Output the [X, Y] coordinate of the center of the cell containing the given text.  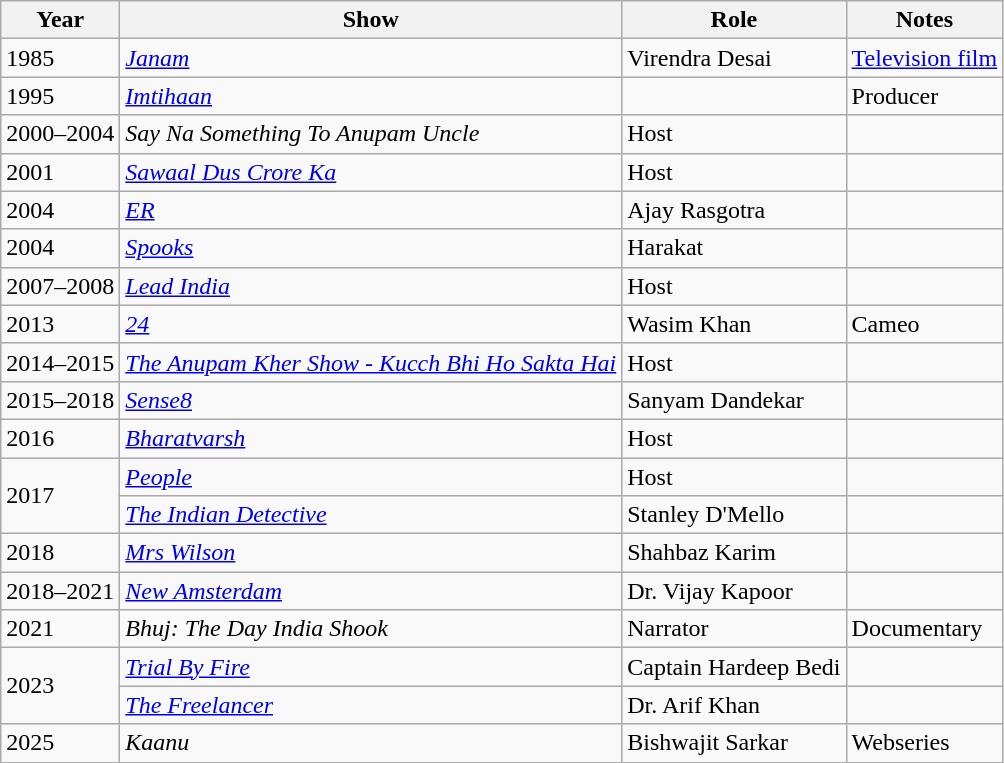
Bishwajit Sarkar [734, 743]
2000–2004 [60, 134]
2016 [60, 438]
Bharatvarsh [371, 438]
People [371, 477]
Lead India [371, 286]
2017 [60, 496]
The Freelancer [371, 705]
2025 [60, 743]
Virendra Desai [734, 58]
Documentary [924, 629]
Sense8 [371, 400]
2018 [60, 553]
The Anupam Kher Show - Kucch Bhi Ho Sakta Hai [371, 362]
Say Na Something To Anupam Uncle [371, 134]
2014–2015 [60, 362]
2015–2018 [60, 400]
Dr. Vijay Kapoor [734, 591]
Ajay Rasgotra [734, 210]
Janam [371, 58]
Role [734, 20]
Harakat [734, 248]
The Indian Detective [371, 515]
Notes [924, 20]
Webseries [924, 743]
Imtihaan [371, 96]
2007–2008 [60, 286]
Dr. Arif Khan [734, 705]
Sawaal Dus Crore Ka [371, 172]
Wasim Khan [734, 324]
2021 [60, 629]
Show [371, 20]
Cameo [924, 324]
Narrator [734, 629]
ER [371, 210]
2013 [60, 324]
2001 [60, 172]
Trial By Fire [371, 667]
Sanyam Dandekar [734, 400]
New Amsterdam [371, 591]
2023 [60, 686]
Year [60, 20]
1985 [60, 58]
Bhuj: The Day India Shook [371, 629]
Kaanu [371, 743]
1995 [60, 96]
24 [371, 324]
Spooks [371, 248]
2018–2021 [60, 591]
Shahbaz Karim [734, 553]
Television film [924, 58]
Mrs Wilson [371, 553]
Captain Hardeep Bedi [734, 667]
Stanley D'Mello [734, 515]
Producer [924, 96]
